Locate the cell with the specified text and output its [X, Y] center coordinate. 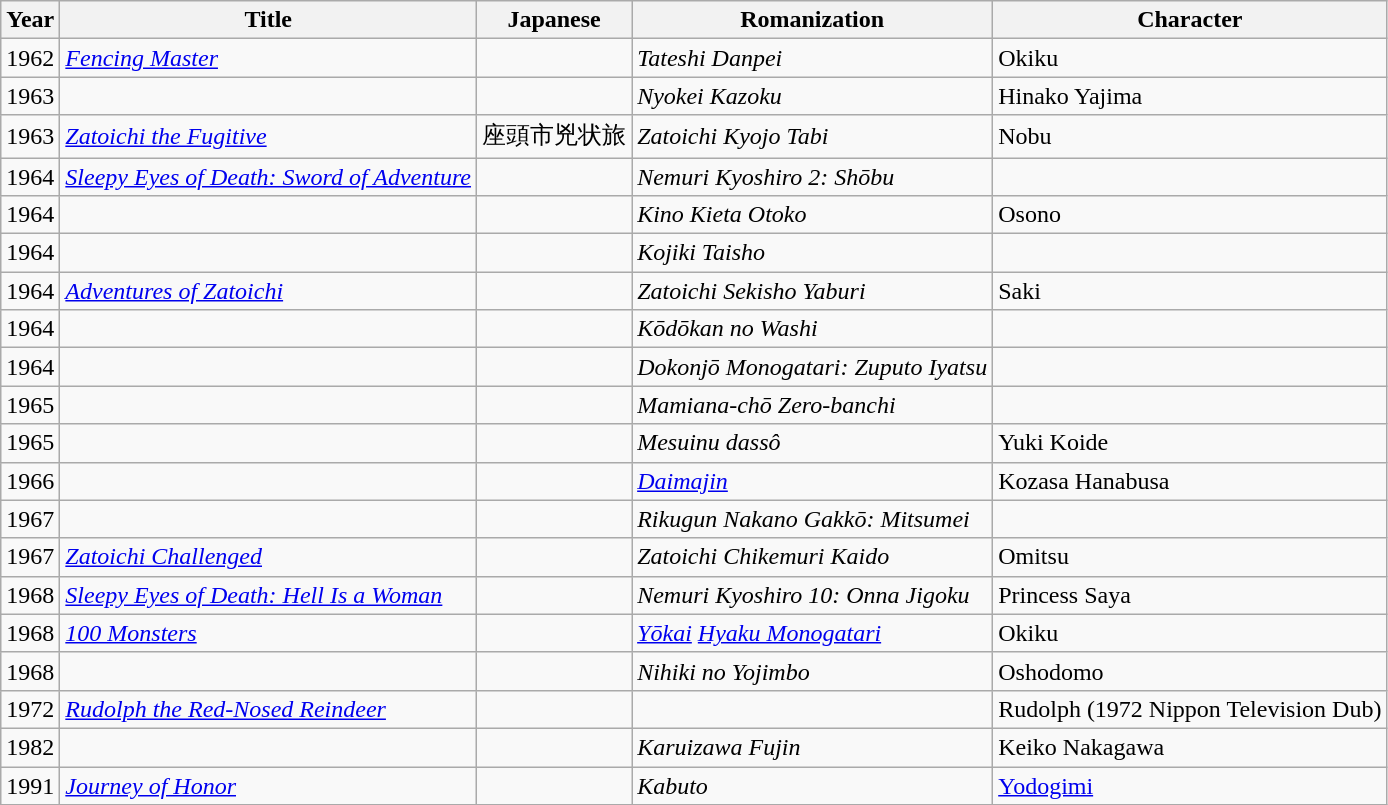
Nobu [1190, 136]
1991 [30, 785]
1966 [30, 481]
Yuki Koide [1190, 443]
Japanese [554, 20]
Kōdōkan no Washi [812, 329]
Kojiki Taisho [812, 253]
Journey of Honor [268, 785]
Oshodomo [1190, 671]
1962 [30, 58]
Adventures of Zatoichi [268, 291]
1982 [30, 747]
Zatoichi the Fugitive [268, 136]
Keiko Nakagawa [1190, 747]
Karuizawa Fujin [812, 747]
Rudolph (1972 Nippon Television Dub) [1190, 709]
Sleepy Eyes of Death: Hell Is a Woman [268, 595]
Tateshi Danpei [812, 58]
Saki [1190, 291]
100 Monsters [268, 633]
Kino Kieta Otoko [812, 215]
Mesuinu dassô [812, 443]
Hinako Yajima [1190, 96]
Zatoichi Chikemuri Kaido [812, 557]
Romanization [812, 20]
Zatoichi Kyojo Tabi [812, 136]
Rudolph the Red-Nosed Reindeer [268, 709]
Kabuto [812, 785]
Omitsu [1190, 557]
座頭市兇状旅 [554, 136]
Rikugun Nakano Gakkō: Mitsumei [812, 519]
Zatoichi Challenged [268, 557]
Nemuri Kyoshiro 2: Shōbu [812, 177]
Fencing Master [268, 58]
Sleepy Eyes of Death: Sword of Adventure [268, 177]
Nemuri Kyoshiro 10: Onna Jigoku [812, 595]
1972 [30, 709]
Dokonjō Monogatari: Zuputo Iyatsu [812, 367]
Character [1190, 20]
Nihiki no Yojimbo [812, 671]
Osono [1190, 215]
Year [30, 20]
Princess Saya [1190, 595]
Daimajin [812, 481]
Title [268, 20]
Yodogimi [1190, 785]
Zatoichi Sekisho Yaburi [812, 291]
Yōkai Hyaku Monogatari [812, 633]
Kozasa Hanabusa [1190, 481]
Nyokei Kazoku [812, 96]
Mamiana-chō Zero-banchi [812, 405]
